Search for the cell housing the specified text and yield its [x, y] center coordinate. 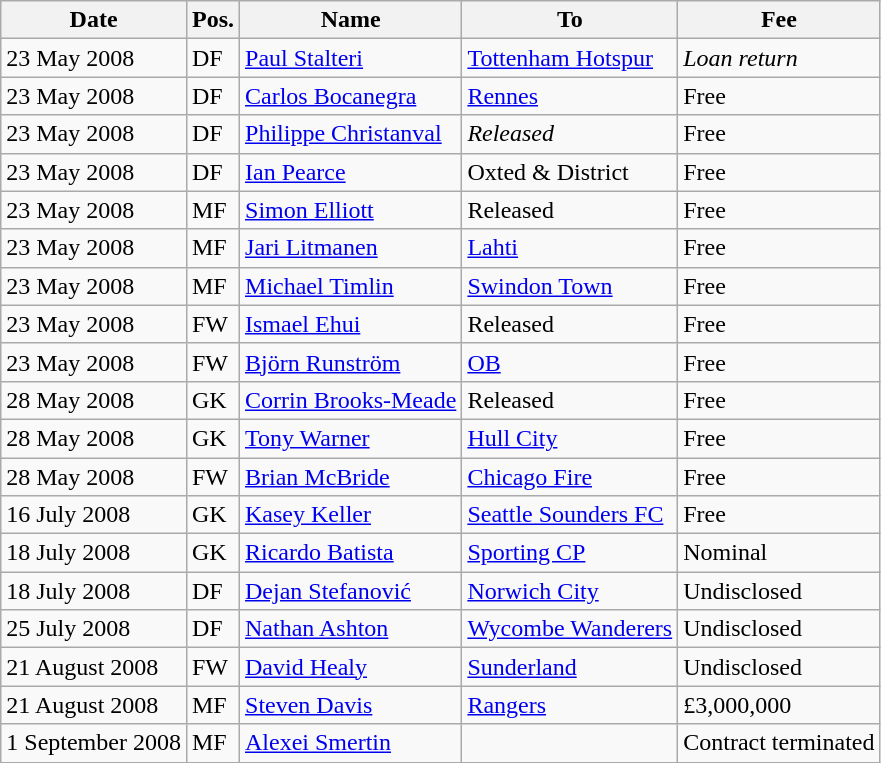
Corrin Brooks-Meade [351, 400]
Lahti [570, 248]
Oxted & District [570, 172]
Sporting CP [570, 553]
1 September 2008 [94, 743]
Simon Elliott [351, 210]
Nathan Ashton [351, 629]
Dejan Stefanović [351, 591]
Brian McBride [351, 477]
Steven Davis [351, 705]
Swindon Town [570, 286]
Philippe Christanval [351, 134]
16 July 2008 [94, 515]
Chicago Fire [570, 477]
Fee [779, 20]
Rennes [570, 96]
Ismael Ehui [351, 324]
Seattle Sounders FC [570, 515]
Rangers [570, 705]
Hull City [570, 438]
25 July 2008 [94, 629]
Nominal [779, 553]
Wycombe Wanderers [570, 629]
Alexei Smertin [351, 743]
Carlos Bocanegra [351, 96]
Paul Stalteri [351, 58]
Björn Runström [351, 362]
Date [94, 20]
Pos. [212, 20]
Sunderland [570, 667]
To [570, 20]
Jari Litmanen [351, 248]
Loan return [779, 58]
Kasey Keller [351, 515]
Tottenham Hotspur [570, 58]
David Healy [351, 667]
OB [570, 362]
Name [351, 20]
£3,000,000 [779, 705]
Ricardo Batista [351, 553]
Norwich City [570, 591]
Contract terminated [779, 743]
Ian Pearce [351, 172]
Tony Warner [351, 438]
Michael Timlin [351, 286]
